Find where the given text appears and provide that cell's center as (x, y) coordinate. 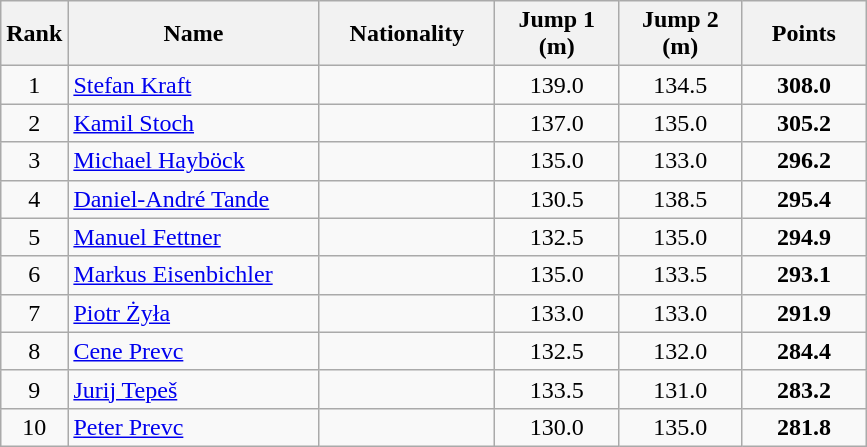
295.4 (804, 199)
296.2 (804, 161)
132.0 (681, 351)
Peter Prevc (194, 427)
138.5 (681, 199)
Jump 2 (m) (681, 34)
Manuel Fettner (194, 237)
9 (34, 389)
1 (34, 85)
Cene Prevc (194, 351)
Piotr Żyła (194, 313)
Nationality (407, 34)
291.9 (804, 313)
Jurij Tepeš (194, 389)
10 (34, 427)
Michael Hayböck (194, 161)
131.0 (681, 389)
6 (34, 275)
Stefan Kraft (194, 85)
283.2 (804, 389)
4 (34, 199)
284.4 (804, 351)
281.8 (804, 427)
Points (804, 34)
Kamil Stoch (194, 123)
137.0 (557, 123)
139.0 (557, 85)
130.5 (557, 199)
293.1 (804, 275)
130.0 (557, 427)
Markus Eisenbichler (194, 275)
Jump 1 (m) (557, 34)
Name (194, 34)
305.2 (804, 123)
3 (34, 161)
294.9 (804, 237)
134.5 (681, 85)
8 (34, 351)
308.0 (804, 85)
2 (34, 123)
Daniel-André Tande (194, 199)
7 (34, 313)
5 (34, 237)
Rank (34, 34)
